Identify which cell holds the provided text, then report its (x, y) central coordinate. 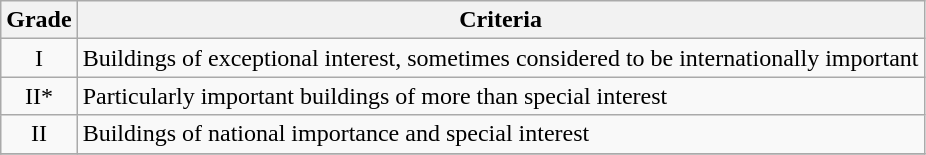
Buildings of national importance and special interest (500, 134)
II (39, 134)
Criteria (500, 20)
Particularly important buildings of more than special interest (500, 96)
I (39, 58)
II* (39, 96)
Buildings of exceptional interest, sometimes considered to be internationally important (500, 58)
Grade (39, 20)
